Scan for the cell matching the given text and deliver its (x, y) coordinate at center. 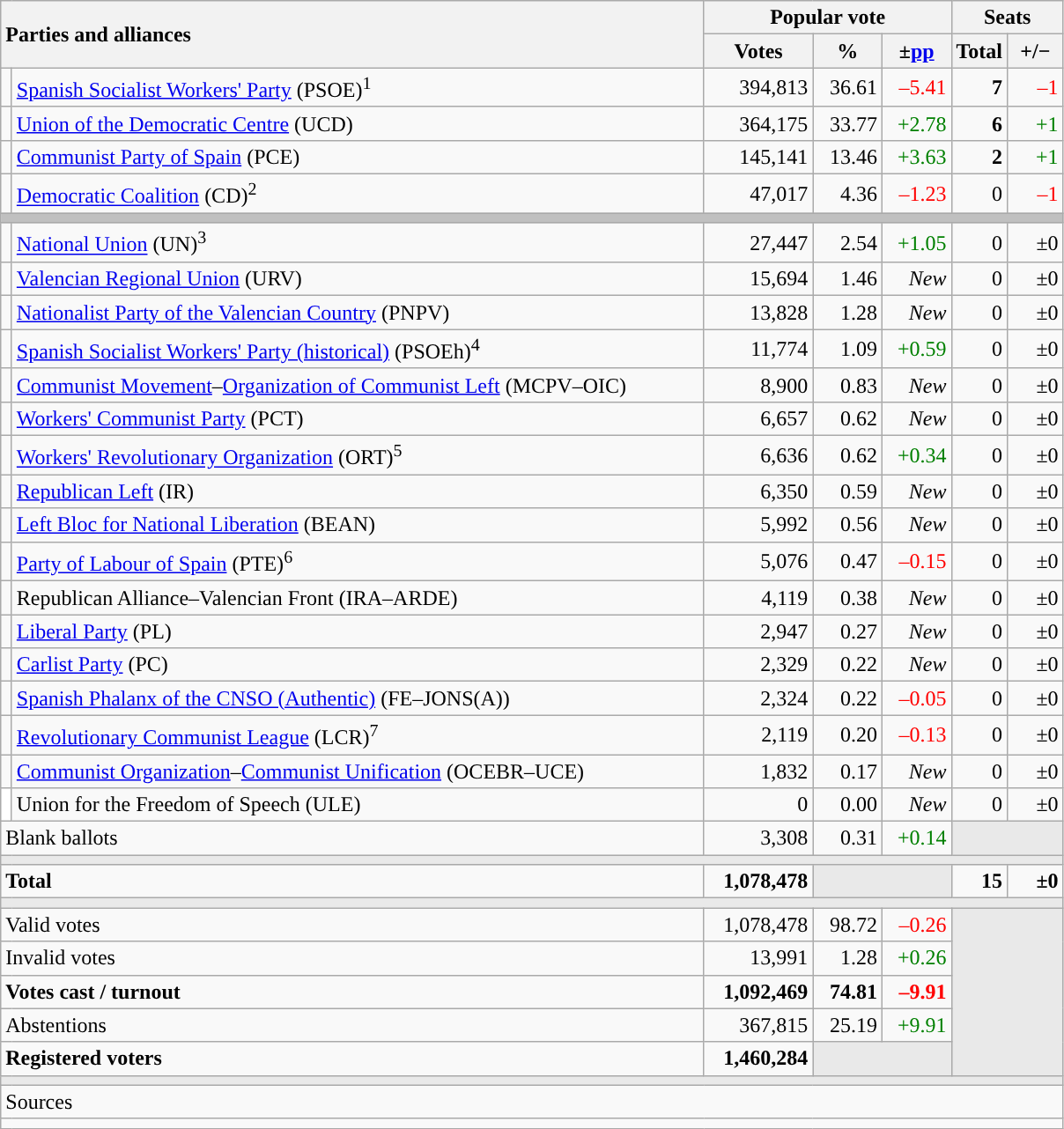
0.00 (847, 805)
Communist Party of Spain (PCE) (358, 157)
Republican Left (IR) (358, 491)
+0.59 (916, 349)
+1.05 (916, 243)
Spanish Socialist Workers' Party (historical) (PSOEh)4 (358, 349)
Sources (532, 1102)
–0.13 (916, 734)
Invalid votes (352, 958)
+3.63 (916, 157)
2,947 (758, 631)
1,460,284 (758, 1059)
367,815 (758, 1025)
13.46 (847, 157)
+0.14 (916, 838)
–9.91 (916, 992)
5,076 (758, 562)
0.17 (847, 771)
145,141 (758, 157)
Party of Labour of Spain (PTE)6 (358, 562)
+/− (1036, 51)
0.20 (847, 734)
–0.15 (916, 562)
% (847, 51)
+0.34 (916, 456)
Popular vote (828, 18)
Union of the Democratic Centre (UCD) (358, 123)
6,350 (758, 491)
Union for the Freedom of Speech (ULE) (358, 805)
6 (979, 123)
Blank ballots (352, 838)
–0.05 (916, 698)
2,119 (758, 734)
4,119 (758, 598)
–1.23 (916, 194)
0.59 (847, 491)
+9.91 (916, 1025)
6,636 (758, 456)
74.81 (847, 992)
+0.26 (916, 958)
National Union (UN)3 (358, 243)
–0.26 (916, 925)
1,092,469 (758, 992)
Valid votes (352, 925)
1.46 (847, 279)
±pp (916, 51)
Votes (758, 51)
6,657 (758, 418)
0.83 (847, 385)
2,329 (758, 665)
Revolutionary Communist League (LCR)7 (358, 734)
7 (979, 88)
15,694 (758, 279)
27,447 (758, 243)
364,175 (758, 123)
394,813 (758, 88)
0.27 (847, 631)
2,324 (758, 698)
1.09 (847, 349)
Communist Movement–Organization of Communist Left (MCPV–OIC) (358, 385)
–5.41 (916, 88)
0.56 (847, 525)
1,832 (758, 771)
4.36 (847, 194)
2.54 (847, 243)
0.47 (847, 562)
Workers' Communist Party (PCT) (358, 418)
47,017 (758, 194)
8,900 (758, 385)
Registered voters (352, 1059)
Valencian Regional Union (URV) (358, 279)
Left Bloc for National Liberation (BEAN) (358, 525)
Parties and alliances (352, 34)
3,308 (758, 838)
Abstentions (352, 1025)
11,774 (758, 349)
Democratic Coalition (CD)2 (358, 194)
13,991 (758, 958)
0.38 (847, 598)
Votes cast / turnout (352, 992)
Nationalist Party of the Valencian Country (PNPV) (358, 313)
Workers' Revolutionary Organization (ORT)5 (358, 456)
Communist Organization–Communist Unification (OCEBR–UCE) (358, 771)
Seats (1008, 18)
Spanish Phalanx of the CNSO (Authentic) (FE–JONS(A)) (358, 698)
Spanish Socialist Workers' Party (PSOE)1 (358, 88)
13,828 (758, 313)
Republican Alliance–Valencian Front (IRA–ARDE) (358, 598)
2 (979, 157)
98.72 (847, 925)
36.61 (847, 88)
Liberal Party (PL) (358, 631)
33.77 (847, 123)
Carlist Party (PC) (358, 665)
25.19 (847, 1025)
5,992 (758, 525)
15 (979, 882)
0.31 (847, 838)
+2.78 (916, 123)
